For the text-containing cell, return its midpoint in [x, y] coordinate format. 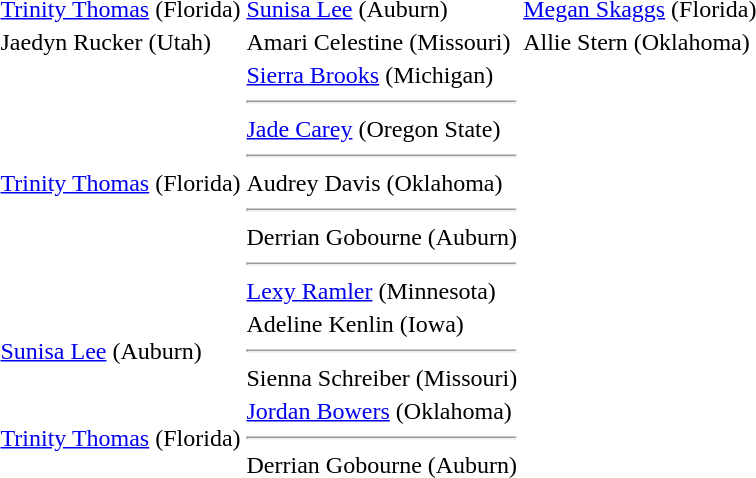
Sierra Brooks (Michigan)Jade Carey (Oregon State)Audrey Davis (Oklahoma)Derrian Gobourne (Auburn)Lexy Ramler (Minnesota) [382, 183]
Amari Celestine (Missouri) [382, 42]
Adeline Kenlin (Iowa)Sienna Schreiber (Missouri) [382, 351]
